Provide the [X, Y] coordinate of the cell's center where the given text is located.  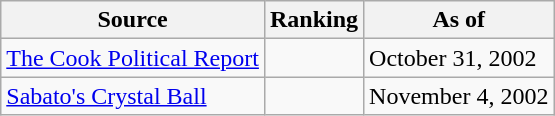
Sabato's Crystal Ball [133, 96]
November 4, 2002 [459, 96]
The Cook Political Report [133, 58]
Source [133, 20]
Ranking [314, 20]
As of [459, 20]
October 31, 2002 [459, 58]
